Return the [X, Y] coordinate for the center point of the cell that contains the specified text.  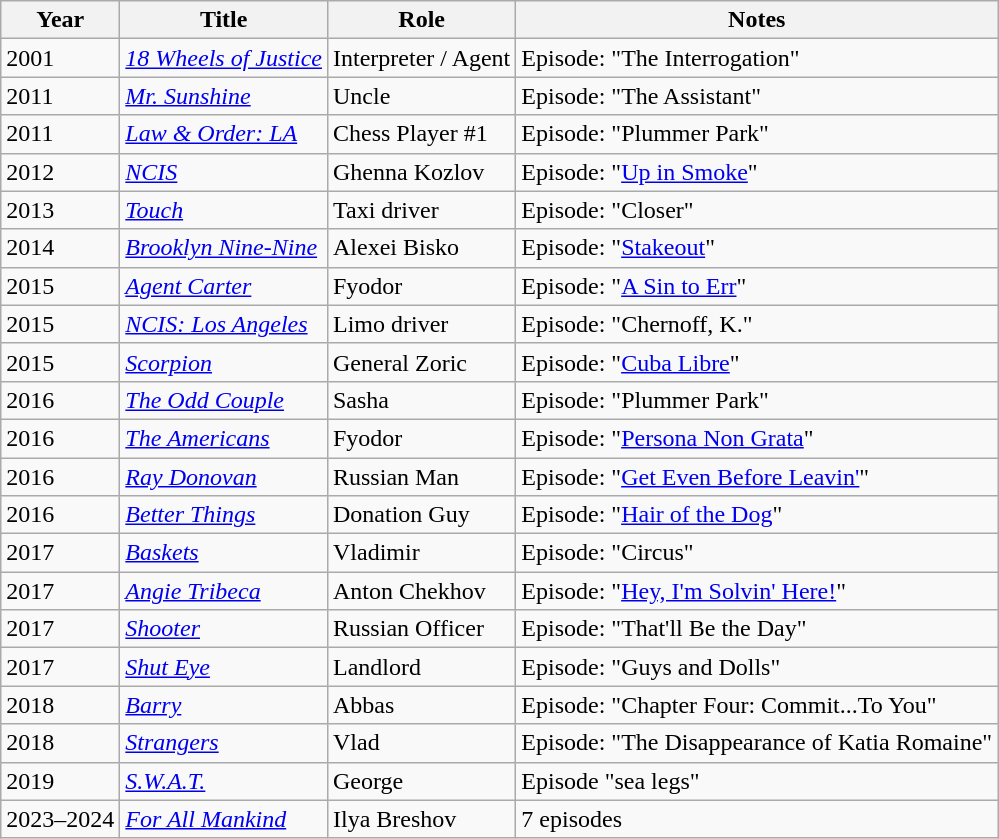
NCIS [224, 172]
Episode: "Guys and Dolls" [757, 667]
Agent Carter [224, 286]
Ilya Breshov [421, 819]
Episode: "The Interrogation" [757, 58]
Episode: "Up in Smoke" [757, 172]
Role [421, 20]
Episode: "The Assistant" [757, 96]
Episode: "A Sin to Err" [757, 286]
Russian Officer [421, 629]
Barry [224, 705]
Episode: "Circus" [757, 553]
Russian Man [421, 477]
2013 [60, 210]
Title [224, 20]
7 episodes [757, 819]
Episode: "Hey, I'm Solvin' Here!" [757, 591]
Episode "sea legs" [757, 781]
2023–2024 [60, 819]
Ghenna Kozlov [421, 172]
Notes [757, 20]
Mr. Sunshine [224, 96]
Strangers [224, 743]
2001 [60, 58]
Sasha [421, 400]
The Odd Couple [224, 400]
2012 [60, 172]
Episode: "Chernoff, K." [757, 324]
Abbas [421, 705]
Episode: "Hair of the Dog" [757, 515]
S.W.A.T. [224, 781]
Interpreter / Agent [421, 58]
Year [60, 20]
Brooklyn Nine-Nine [224, 248]
Uncle [421, 96]
The Americans [224, 438]
Touch [224, 210]
NCIS: Los Angeles [224, 324]
Law & Order: LA [224, 134]
2014 [60, 248]
Scorpion [224, 362]
Baskets [224, 553]
Vlad [421, 743]
Episode: "Get Even Before Leavin'" [757, 477]
Shooter [224, 629]
Episode: "Persona Non Grata" [757, 438]
Episode: "Chapter Four: Commit...To You" [757, 705]
General Zoric [421, 362]
Episode: "Cuba Libre" [757, 362]
George [421, 781]
Landlord [421, 667]
Taxi driver [421, 210]
Angie Tribeca [224, 591]
Limo driver [421, 324]
Better Things [224, 515]
Vladimir [421, 553]
Episode: "That'll Be the Day" [757, 629]
Chess Player #1 [421, 134]
18 Wheels of Justice [224, 58]
Donation Guy [421, 515]
Episode: "The Disappearance of Katia Romaine" [757, 743]
Anton Chekhov [421, 591]
2019 [60, 781]
Shut Eye [224, 667]
Episode: "Stakeout" [757, 248]
For All Mankind [224, 819]
Ray Donovan [224, 477]
Episode: "Closer" [757, 210]
Alexei Bisko [421, 248]
